Return the (x, y) coordinate for the center point of the cell that contains the specified text.  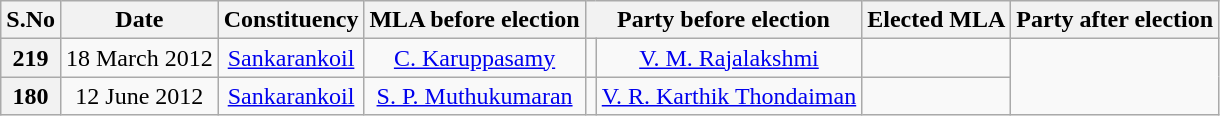
219 (31, 58)
18 March 2012 (139, 58)
180 (31, 96)
V. M. Rajalakshmi (729, 58)
Date (139, 20)
12 June 2012 (139, 96)
Elected MLA (936, 20)
Party before election (724, 20)
Party after election (1115, 20)
Constituency (291, 20)
S.No (31, 20)
S. P. Muthukumaran (474, 96)
V. R. Karthik Thondaiman (729, 96)
C. Karuppasamy (474, 58)
MLA before election (474, 20)
